Pinpoint the cell where the given text exists, returning its (x, y) midpoint coordinate. 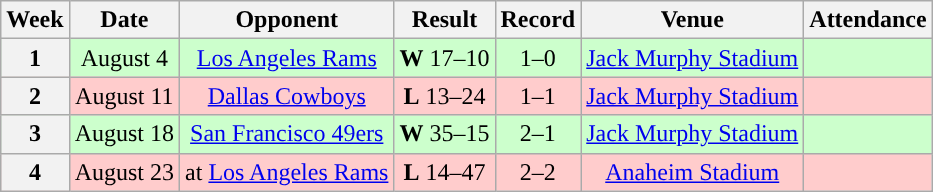
L 13–24 (444, 96)
4 (35, 172)
August 23 (124, 172)
San Francisco 49ers (287, 134)
1–1 (538, 96)
W 35–15 (444, 134)
L 14–47 (444, 172)
Record (538, 20)
2 (35, 96)
Dallas Cowboys (287, 96)
Week (35, 20)
2–1 (538, 134)
August 11 (124, 96)
Date (124, 20)
1 (35, 58)
2–2 (538, 172)
Anaheim Stadium (692, 172)
August 4 (124, 58)
3 (35, 134)
Opponent (287, 20)
at Los Angeles Rams (287, 172)
Result (444, 20)
August 18 (124, 134)
1–0 (538, 58)
W 17–10 (444, 58)
Venue (692, 20)
Los Angeles Rams (287, 58)
Attendance (868, 20)
